Find where the given text appears and provide that cell's center as [x, y] coordinate. 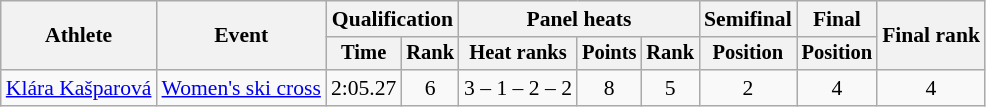
Athlete [79, 36]
Heat ranks [518, 54]
2 [748, 88]
Time [364, 54]
Panel heats [579, 19]
Event [242, 36]
3 – 1 – 2 – 2 [518, 88]
6 [430, 88]
Women's ski cross [242, 88]
Points [609, 54]
8 [609, 88]
Final rank [931, 36]
Qualification [392, 19]
Klára Kašparová [79, 88]
5 [670, 88]
2:05.27 [364, 88]
Final [837, 19]
Semifinal [748, 19]
